For the text-containing cell, return its midpoint in (X, Y) coordinate format. 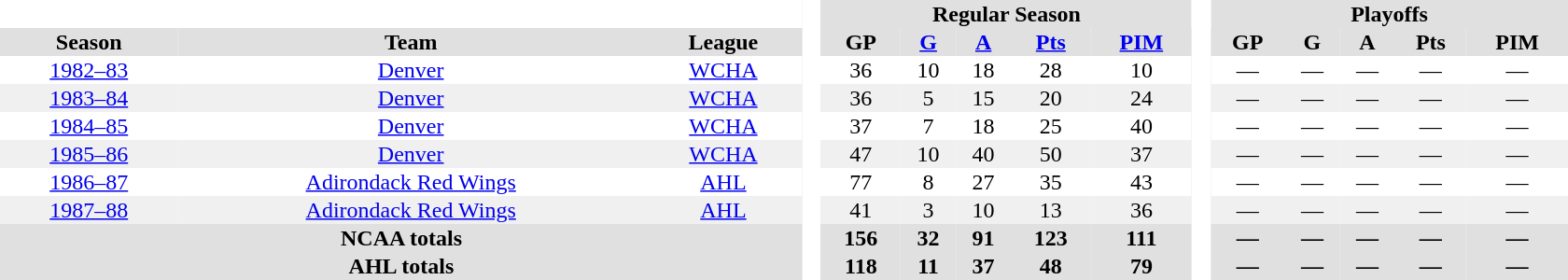
123 (1051, 238)
50 (1051, 154)
35 (1051, 182)
Team (411, 42)
111 (1142, 238)
1987–88 (89, 210)
79 (1142, 266)
NCAA totals (401, 238)
24 (1142, 98)
8 (928, 182)
1982–83 (89, 70)
118 (861, 266)
28 (1051, 70)
Playoffs (1389, 14)
41 (861, 210)
Season (89, 42)
43 (1142, 182)
1986–87 (89, 182)
3 (928, 210)
AHL totals (401, 266)
11 (928, 266)
1985–86 (89, 154)
48 (1051, 266)
156 (861, 238)
15 (984, 98)
77 (861, 182)
32 (928, 238)
1983–84 (89, 98)
Regular Season (1007, 14)
13 (1051, 210)
1984–85 (89, 126)
25 (1051, 126)
League (723, 42)
91 (984, 238)
7 (928, 126)
5 (928, 98)
47 (861, 154)
27 (984, 182)
20 (1051, 98)
